Extract the (X, Y) coordinate from the center of the cell holding the provided text.  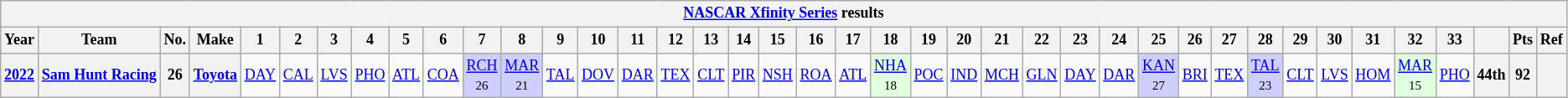
6 (442, 40)
COA (442, 75)
BRI (1195, 75)
11 (637, 40)
12 (675, 40)
23 (1080, 40)
TAL (561, 75)
Ref (1551, 40)
30 (1334, 40)
Pts (1524, 40)
ROA (816, 75)
16 (816, 40)
MCH (1002, 75)
22 (1042, 40)
Year (20, 40)
NHA18 (891, 75)
4 (370, 40)
TAL23 (1265, 75)
3 (334, 40)
POC (929, 75)
1 (260, 40)
44th (1492, 75)
13 (711, 40)
5 (406, 40)
GLN (1042, 75)
2022 (20, 75)
Team (99, 40)
MAR21 (522, 75)
8 (522, 40)
27 (1229, 40)
21 (1002, 40)
15 (778, 40)
17 (853, 40)
24 (1120, 40)
19 (929, 40)
CAL (298, 75)
92 (1524, 75)
NSH (778, 75)
MAR15 (1415, 75)
2 (298, 40)
32 (1415, 40)
10 (598, 40)
KAN27 (1159, 75)
RCH26 (482, 75)
25 (1159, 40)
28 (1265, 40)
No. (174, 40)
NASCAR Xfinity Series results (784, 13)
29 (1301, 40)
HOM (1373, 75)
Sam Hunt Racing (99, 75)
9 (561, 40)
PIR (744, 75)
Toyota (215, 75)
20 (964, 40)
DOV (598, 75)
14 (744, 40)
33 (1455, 40)
IND (964, 75)
31 (1373, 40)
18 (891, 40)
Make (215, 40)
7 (482, 40)
